Provide the [X, Y] coordinate of the cell's center where the given text is located.  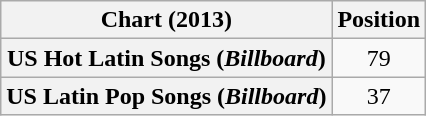
79 [379, 58]
37 [379, 96]
US Latin Pop Songs (Billboard) [166, 96]
Chart (2013) [166, 20]
Position [379, 20]
US Hot Latin Songs (Billboard) [166, 58]
